Return the (X, Y) coordinate for the center point of the cell that contains the specified text.  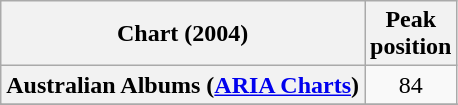
Chart (2004) (183, 34)
Peakposition (411, 34)
Australian Albums (ARIA Charts) (183, 85)
84 (411, 85)
